Locate the cell with the specified text and output its [X, Y] center coordinate. 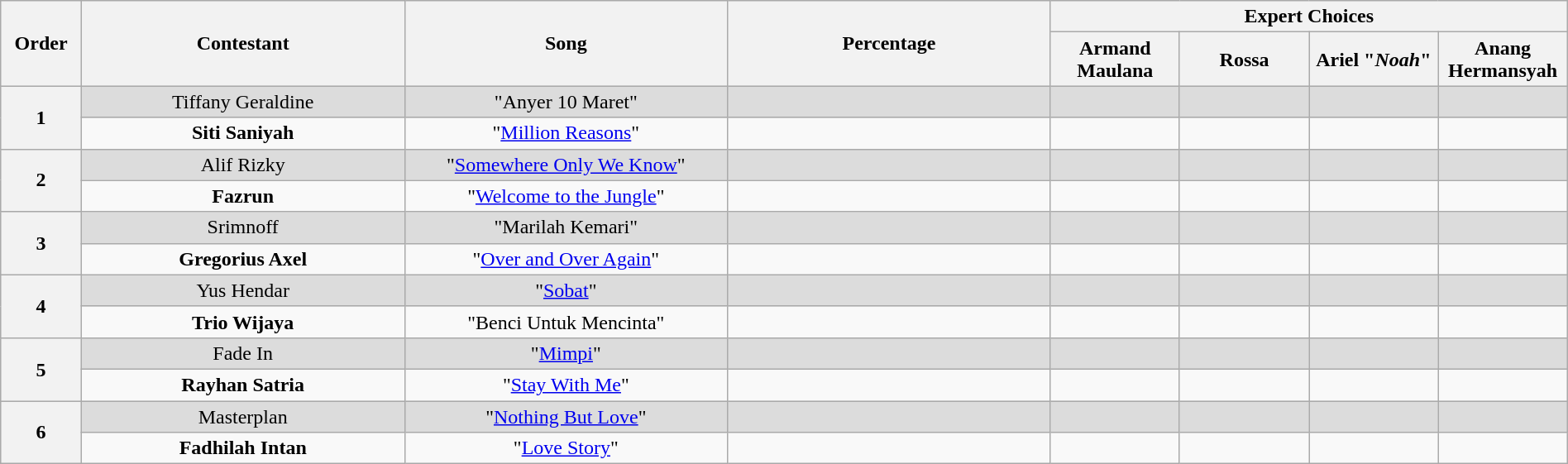
"Marilah Kemari" [566, 227]
4 [41, 306]
Armand Maulana [1115, 60]
Masterplan [243, 416]
Anang Hermansyah [1503, 60]
Yus Hendar [243, 290]
2 [41, 180]
Song [566, 43]
Rossa [1244, 60]
6 [41, 432]
Tiffany Geraldine [243, 102]
Fade In [243, 353]
"Nothing But Love" [566, 416]
Alif Rizky [243, 165]
Srimnoff [243, 227]
"Anyer 10 Maret" [566, 102]
"Somewhere Only We Know" [566, 165]
"Mimpi" [566, 353]
Percentage [890, 43]
"Over and Over Again" [566, 259]
Order [41, 43]
Contestant [243, 43]
"Million Reasons" [566, 133]
"Benci Untuk Mencinta" [566, 322]
Rayhan Satria [243, 385]
"Love Story" [566, 448]
Ariel "Noah" [1374, 60]
Gregorius Axel [243, 259]
"Stay With Me" [566, 385]
Fazrun [243, 196]
1 [41, 117]
Siti Saniyah [243, 133]
Expert Choices [1308, 17]
5 [41, 369]
"Sobat" [566, 290]
Fadhilah Intan [243, 448]
3 [41, 243]
Trio Wijaya [243, 322]
"Welcome to the Jungle" [566, 196]
